Return the (X, Y) coordinate for the center point of the cell that contains the specified text.  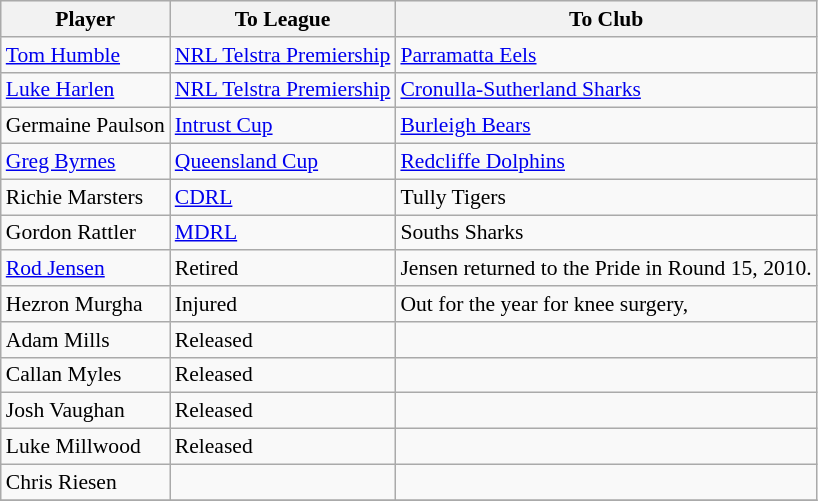
Luke Harlen (86, 90)
Gordon Rattler (86, 233)
Tully Tigers (606, 197)
Adam Mills (86, 340)
Callan Myles (86, 375)
Souths Sharks (606, 233)
Parramatta Eels (606, 55)
Tom Humble (86, 55)
Intrust Cup (283, 126)
Josh Vaughan (86, 411)
MDRL (283, 233)
Hezron Murgha (86, 304)
Injured (283, 304)
Chris Riesen (86, 482)
Cronulla-Sutherland Sharks (606, 90)
Burleigh Bears (606, 126)
Player (86, 19)
Out for the year for knee surgery, (606, 304)
CDRL (283, 197)
Retired (283, 269)
To League (283, 19)
Rod Jensen (86, 269)
To Club (606, 19)
Germaine Paulson (86, 126)
Jensen returned to the Pride in Round 15, 2010. (606, 269)
Luke Millwood (86, 447)
Richie Marsters (86, 197)
Greg Byrnes (86, 162)
Redcliffe Dolphins (606, 162)
Queensland Cup (283, 162)
